Scan for the cell matching the given text and deliver its (X, Y) coordinate at center. 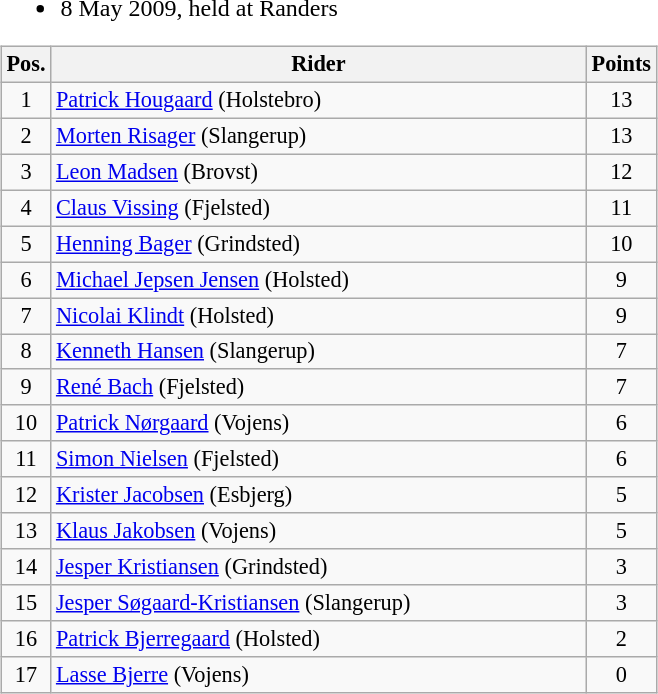
Lasse Bjerre (Vojens) (318, 675)
0 (621, 675)
Patrick Nørgaard (Vojens) (318, 423)
Claus Vissing (Fjelsted) (318, 208)
Jesper Kristiansen (Grindsted) (318, 567)
Patrick Hougaard (Holstebro) (318, 100)
Klaus Jakobsen (Vojens) (318, 531)
Patrick Bjerregaard (Holsted) (318, 639)
Points (621, 64)
Simon Nielsen (Fjelsted) (318, 459)
Morten Risager (Slangerup) (318, 136)
Leon Madsen (Brovst) (318, 172)
Jesper Søgaard-Kristiansen (Slangerup) (318, 603)
15 (26, 603)
Nicolai Klindt (Holsted) (318, 316)
Michael Jepsen Jensen (Holsted) (318, 280)
Henning Bager (Grindsted) (318, 244)
Kenneth Hansen (Slangerup) (318, 352)
1 (26, 100)
Pos. (26, 64)
16 (26, 639)
Krister Jacobsen (Esbjerg) (318, 495)
14 (26, 567)
Rider (318, 64)
8 (26, 352)
René Bach (Fjelsted) (318, 387)
17 (26, 675)
4 (26, 208)
